Return [x, y] of the center of cell containing provided text 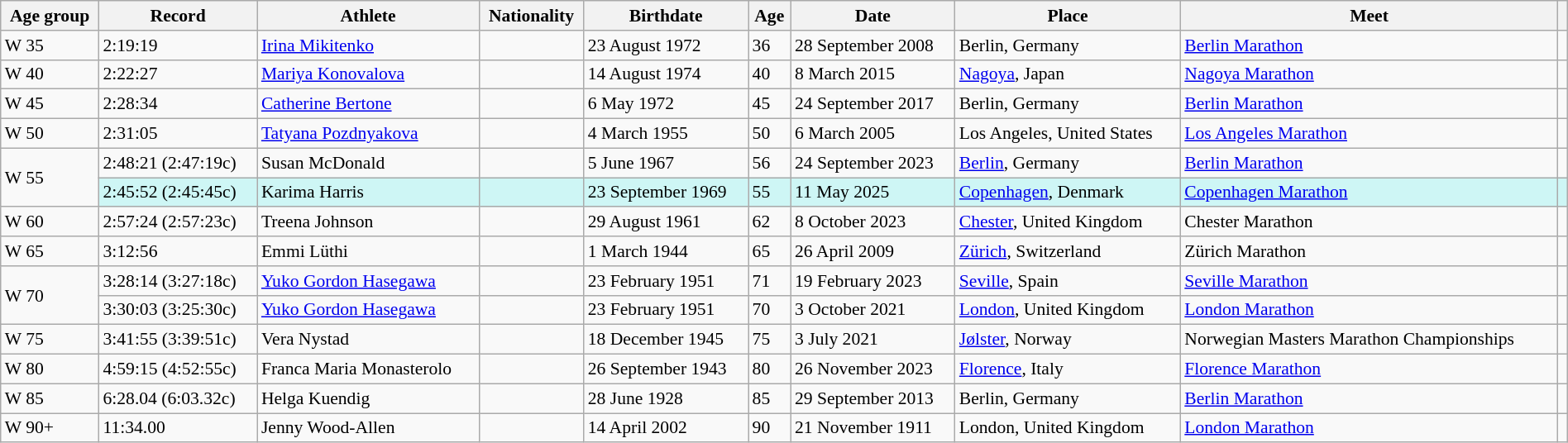
6:28.04 (6:03.32c) [177, 398]
W 70 [50, 296]
70 [769, 310]
Mariya Konovalova [368, 74]
2:19:19 [177, 45]
Meet [1370, 16]
2:28:34 [177, 104]
4:59:15 (4:52:55c) [177, 369]
Age [769, 16]
Los Angeles, United States [1068, 134]
Jølster, Norway [1068, 340]
23 September 1969 [667, 193]
26 April 2009 [873, 251]
Irina Mikitenko [368, 45]
65 [769, 251]
5 June 1967 [667, 163]
W 90+ [50, 428]
Date [873, 16]
W 65 [50, 251]
Birthdate [667, 16]
19 February 2023 [873, 281]
Nagoya, Japan [1068, 74]
W 75 [50, 340]
2:31:05 [177, 134]
71 [769, 281]
2:48:21 (2:47:19c) [177, 163]
45 [769, 104]
26 September 1943 [667, 369]
1 March 1944 [667, 251]
Susan McDonald [368, 163]
55 [769, 193]
Tatyana Pozdnyakova [368, 134]
W 40 [50, 74]
3 July 2021 [873, 340]
24 September 2017 [873, 104]
8 March 2015 [873, 74]
28 June 1928 [667, 398]
75 [769, 340]
Copenhagen Marathon [1370, 193]
50 [769, 134]
W 55 [50, 177]
24 September 2023 [873, 163]
Seville Marathon [1370, 281]
4 March 1955 [667, 134]
2:57:24 (2:57:23c) [177, 222]
2:45:52 (2:45:45c) [177, 193]
Norwegian Masters Marathon Championships [1370, 340]
11 May 2025 [873, 193]
Florence Marathon [1370, 369]
Zürich, Switzerland [1068, 251]
W 85 [50, 398]
W 80 [50, 369]
14 August 1974 [667, 74]
Jenny Wood-Allen [368, 428]
Vera Nystad [368, 340]
W 50 [50, 134]
Emmi Lüthi [368, 251]
Athlete [368, 16]
14 April 2002 [667, 428]
Place [1068, 16]
W 45 [50, 104]
8 October 2023 [873, 222]
56 [769, 163]
26 November 2023 [873, 369]
85 [769, 398]
29 August 1961 [667, 222]
Franca Maria Monasterolo [368, 369]
2:22:27 [177, 74]
80 [769, 369]
Zürich Marathon [1370, 251]
Catherine Bertone [368, 104]
3:30:03 (3:25:30c) [177, 310]
Nationality [531, 16]
Record [177, 16]
Age group [50, 16]
90 [769, 428]
21 November 1911 [873, 428]
6 May 1972 [667, 104]
Nagoya Marathon [1370, 74]
Copenhagen, Denmark [1068, 193]
11:34.00 [177, 428]
Chester Marathon [1370, 222]
3:28:14 (3:27:18c) [177, 281]
23 August 1972 [667, 45]
18 December 1945 [667, 340]
Karima Harris [368, 193]
Chester, United Kingdom [1068, 222]
Los Angeles Marathon [1370, 134]
28 September 2008 [873, 45]
Treena Johnson [368, 222]
36 [769, 45]
W 60 [50, 222]
40 [769, 74]
3:41:55 (3:39:51c) [177, 340]
3:12:56 [177, 251]
W 35 [50, 45]
Seville, Spain [1068, 281]
6 March 2005 [873, 134]
Florence, Italy [1068, 369]
62 [769, 222]
3 October 2021 [873, 310]
29 September 2013 [873, 398]
Helga Kuendig [368, 398]
